From the cell containing the given text, extract its center point as [x, y] coordinate. 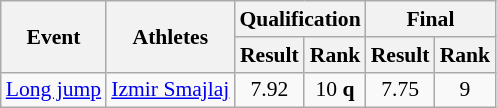
Qualification [300, 19]
Event [54, 36]
Long jump [54, 90]
7.92 [269, 90]
Izmir Smajlaj [170, 90]
9 [466, 90]
7.75 [400, 90]
Final [430, 19]
10 q [334, 90]
Athletes [170, 36]
